Return the (x, y) coordinate for the center point of the cell that contains the specified text.  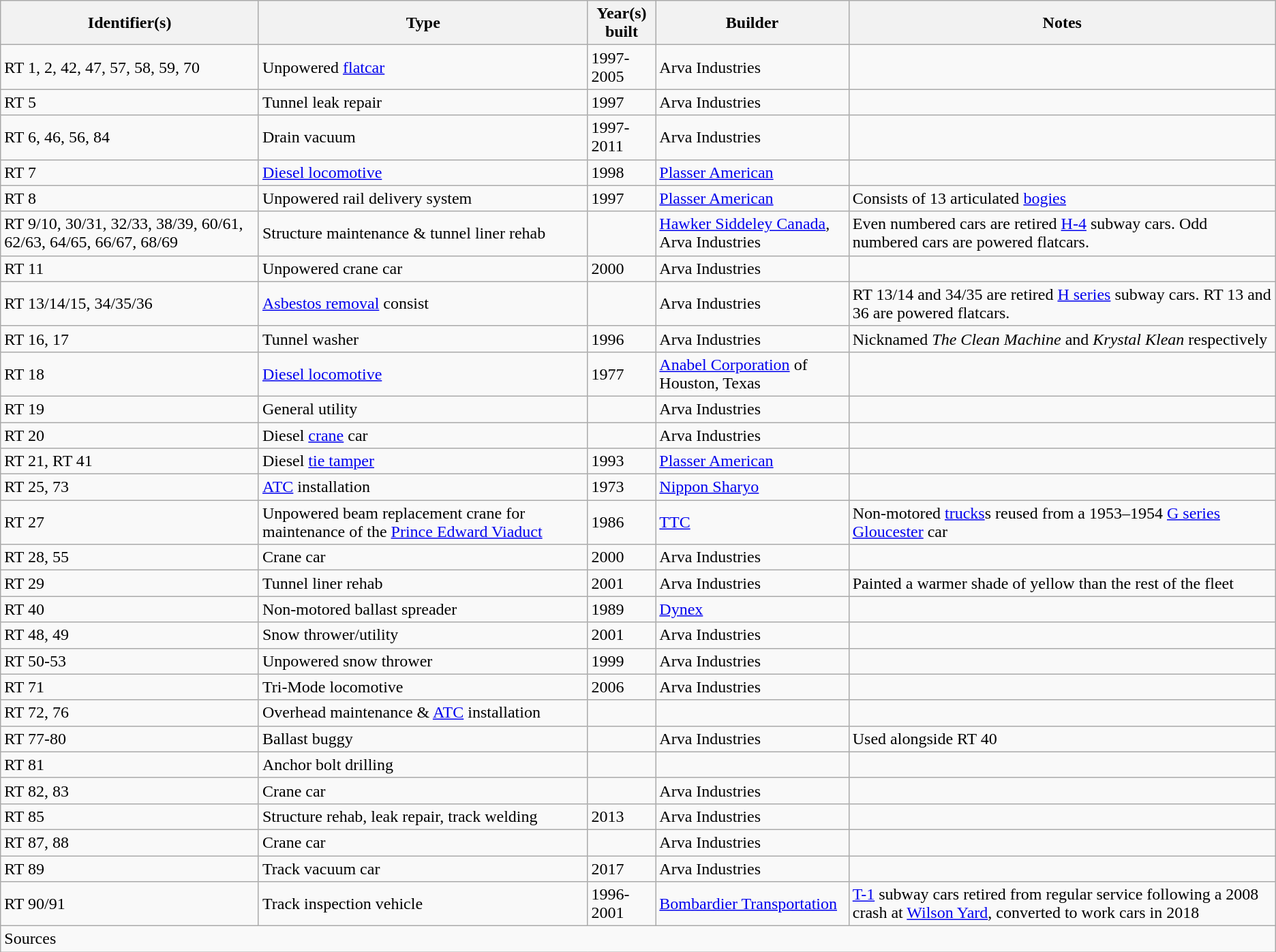
TTC (753, 522)
Diesel tie tamper (423, 461)
RT 77-80 (130, 739)
RT 13/14 and 34/35 are retired H series subway cars. RT 13 and 36 are powered flatcars. (1062, 304)
Snow thrower/utility (423, 635)
Unpowered crane car (423, 268)
RT 87, 88 (130, 842)
Sources (638, 939)
1973 (622, 487)
RT 21, RT 41 (130, 461)
Nippon Sharyo (753, 487)
1997-2011 (622, 138)
RT 25, 73 (130, 487)
RT 6, 46, 56, 84 (130, 138)
RT 29 (130, 583)
RT 9/10, 30/31, 32/33, 38/39, 60/61, 62/63, 64/65, 66/67, 68/69 (130, 233)
RT 1, 2, 42, 47, 57, 58, 59, 70 (130, 67)
1993 (622, 461)
Non-motored ballast spreader (423, 609)
RT 5 (130, 102)
RT 71 (130, 687)
RT 19 (130, 409)
1997-2005 (622, 67)
Track vacuum car (423, 869)
Unpowered snow thrower (423, 661)
Structure maintenance & tunnel liner rehab (423, 233)
Identifier(s) (130, 23)
Builder (753, 23)
1999 (622, 661)
Non-motored truckss reused from a 1953–1954 G series Gloucester car (1062, 522)
RT 16, 17 (130, 339)
Dynex (753, 609)
ATC installation (423, 487)
Track inspection vehicle (423, 904)
Unpowered beam replacement crane for maintenance of the Prince Edward Viaduct (423, 522)
Structure rehab, leak repair, track welding (423, 816)
Tunnel liner rehab (423, 583)
1986 (622, 522)
RT 82, 83 (130, 790)
RT 81 (130, 765)
Type (423, 23)
RT 7 (130, 172)
1977 (622, 373)
Bombardier Transportation (753, 904)
RT 8 (130, 198)
RT 27 (130, 522)
Tunnel leak repair (423, 102)
RT 50-53 (130, 661)
T-1 subway cars retired from regular service following a 2008 crash at Wilson Yard, converted to work cars in 2018 (1062, 904)
Ballast buggy (423, 739)
1996 (622, 339)
Used alongside RT 40 (1062, 739)
Unpowered flatcar (423, 67)
2017 (622, 869)
Tunnel washer (423, 339)
1998 (622, 172)
Painted a warmer shade of yellow than the rest of the fleet (1062, 583)
RT 40 (130, 609)
Even numbered cars are retired H-4 subway cars. Odd numbered cars are powered flatcars. (1062, 233)
Unpowered rail delivery system (423, 198)
Diesel crane car (423, 435)
RT 72, 76 (130, 713)
RT 20 (130, 435)
RT 13/14/15, 34/35/36 (130, 304)
Nicknamed The Clean Machine and Krystal Klean respectively (1062, 339)
Hawker Siddeley Canada, Arva Industries (753, 233)
Year(s)built (622, 23)
Overhead maintenance & ATC installation (423, 713)
RT 48, 49 (130, 635)
2013 (622, 816)
RT 90/91 (130, 904)
Notes (1062, 23)
Consists of 13 articulated bogies (1062, 198)
RT 28, 55 (130, 557)
Anchor bolt drilling (423, 765)
Anabel Corporation of Houston, Texas (753, 373)
RT 18 (130, 373)
2006 (622, 687)
Tri-Mode locomotive (423, 687)
General utility (423, 409)
RT 89 (130, 869)
Drain vacuum (423, 138)
Asbestos removal consist (423, 304)
1996-2001 (622, 904)
RT 85 (130, 816)
RT 11 (130, 268)
1989 (622, 609)
